Provide the [X, Y] coordinate of the cell's center where the given text is located.  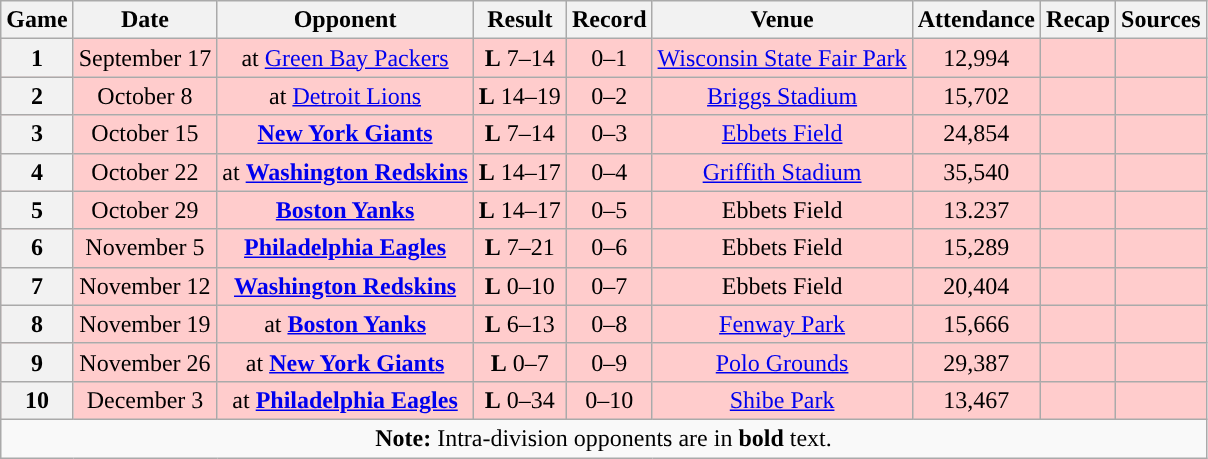
September 17 [145, 58]
at Boston Yanks [345, 324]
at Green Bay Packers [345, 58]
Note: Intra-division opponents are in bold text. [604, 438]
November 19 [145, 324]
4 [37, 172]
Opponent [345, 20]
15,666 [976, 324]
20,404 [976, 286]
0–10 [609, 400]
0–9 [609, 362]
at Philadelphia Eagles [345, 400]
0–5 [609, 210]
L 0–34 [520, 400]
October 22 [145, 172]
9 [37, 362]
Fenway Park [782, 324]
13.237 [976, 210]
New York Giants [345, 134]
October 15 [145, 134]
Result [520, 20]
L 14–19 [520, 96]
December 3 [145, 400]
3 [37, 134]
at Detroit Lions [345, 96]
L 0–7 [520, 362]
15,702 [976, 96]
15,289 [976, 248]
November 5 [145, 248]
2 [37, 96]
0–2 [609, 96]
Attendance [976, 20]
29,387 [976, 362]
Griffith Stadium [782, 172]
13,467 [976, 400]
Recap [1078, 20]
at Washington Redskins [345, 172]
at New York Giants [345, 362]
0–1 [609, 58]
October 29 [145, 210]
0–6 [609, 248]
5 [37, 210]
November 26 [145, 362]
October 8 [145, 96]
Venue [782, 20]
8 [37, 324]
Polo Grounds [782, 362]
L 7–21 [520, 248]
Boston Yanks [345, 210]
November 12 [145, 286]
1 [37, 58]
Wisconsin State Fair Park [782, 58]
24,854 [976, 134]
Sources [1162, 20]
12,994 [976, 58]
Record [609, 20]
0–3 [609, 134]
0–7 [609, 286]
Washington Redskins [345, 286]
Game [37, 20]
0–8 [609, 324]
L 0–10 [520, 286]
10 [37, 400]
0–4 [609, 172]
6 [37, 248]
7 [37, 286]
Briggs Stadium [782, 96]
Philadelphia Eagles [345, 248]
Shibe Park [782, 400]
Date [145, 20]
L 6–13 [520, 324]
35,540 [976, 172]
